From the cell containing the given text, extract its center point as [X, Y] coordinate. 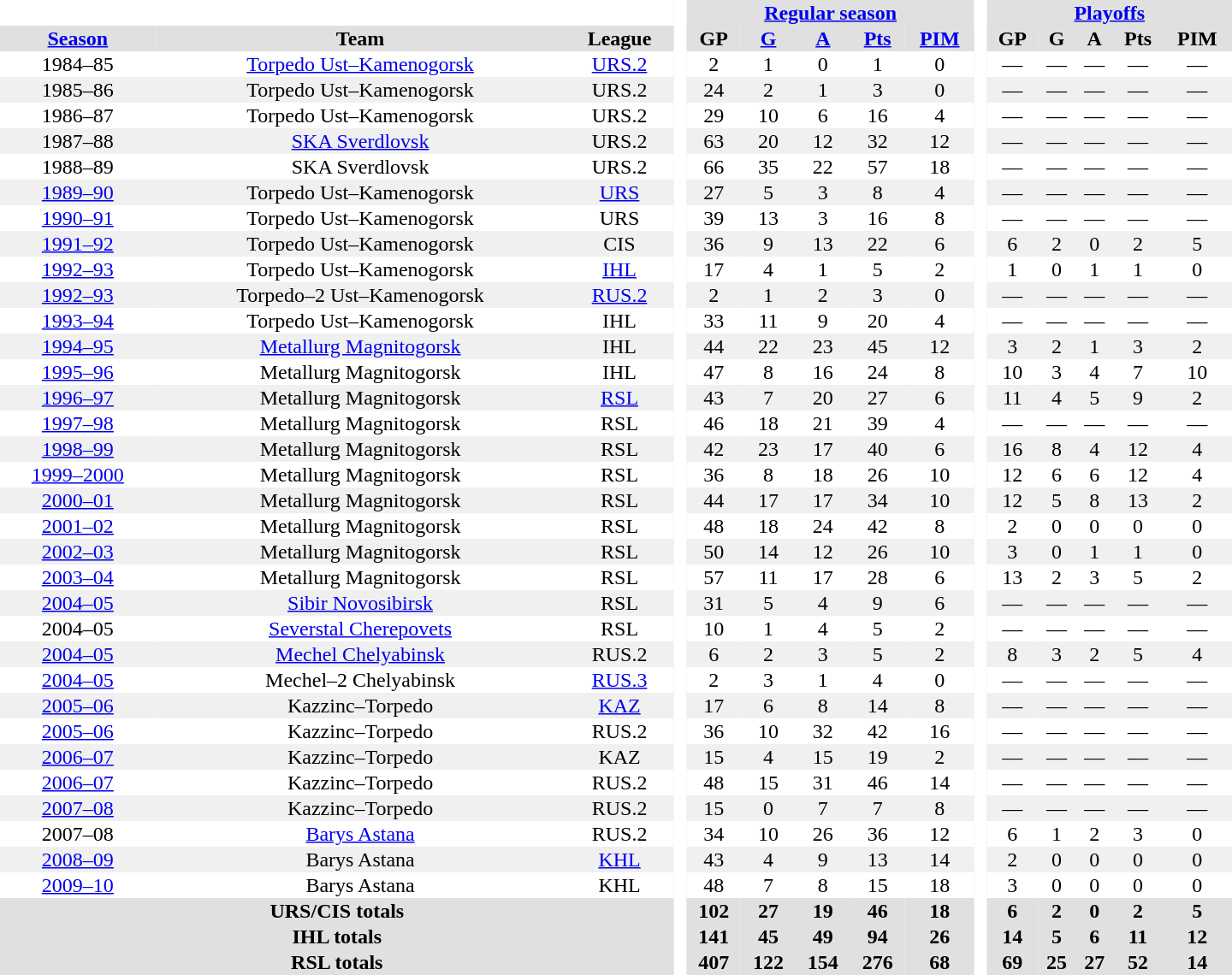
CIS [619, 244]
66 [714, 167]
Mechel–2 Chelyabinsk [361, 680]
276 [878, 962]
28 [878, 577]
407 [714, 962]
47 [714, 372]
2008–09 [78, 860]
94 [878, 937]
40 [878, 449]
102 [714, 911]
1986–87 [78, 115]
1985–86 [78, 90]
141 [714, 937]
154 [823, 962]
33 [714, 321]
68 [939, 962]
1993–94 [78, 321]
Regular season [830, 13]
25 [1057, 962]
21 [823, 423]
Team [361, 38]
RSL totals [337, 962]
2002–03 [78, 552]
52 [1138, 962]
Playoffs [1110, 13]
1984–85 [78, 64]
122 [768, 962]
35 [768, 167]
29 [714, 115]
69 [1013, 962]
1991–92 [78, 244]
1999–2000 [78, 475]
63 [714, 141]
1995–96 [78, 372]
50 [714, 552]
2003–04 [78, 577]
1989–90 [78, 192]
2009–10 [78, 885]
League [619, 38]
Season [78, 38]
URS/CIS totals [337, 911]
Torpedo–2 Ust–Kamenogorsk [361, 295]
1990–91 [78, 218]
2000–01 [78, 500]
2001–02 [78, 526]
Severstal Cherepovets [361, 629]
49 [823, 937]
1996–97 [78, 398]
1994–95 [78, 346]
Mechel Chelyabinsk [361, 654]
Sibir Novosibirsk [361, 603]
1997–98 [78, 423]
IHL totals [337, 937]
1998–99 [78, 449]
1988–89 [78, 167]
RUS.3 [619, 680]
1987–88 [78, 141]
